Find where the given text appears and provide that cell's center as (X, Y) coordinate. 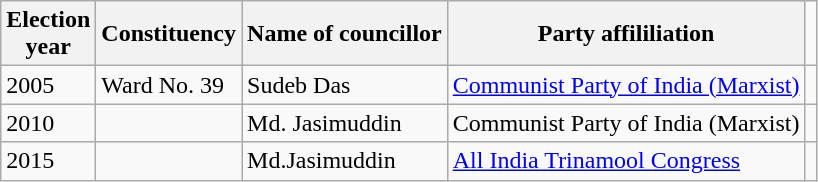
Constituency (169, 34)
2005 (48, 85)
2015 (48, 161)
All India Trinamool Congress (626, 161)
Party affililiation (626, 34)
Name of councillor (345, 34)
Ward No. 39 (169, 85)
Md.Jasimuddin (345, 161)
Sudeb Das (345, 85)
Md. Jasimuddin (345, 123)
Election year (48, 34)
2010 (48, 123)
